Find where the given text appears and provide that cell's center as [X, Y] coordinate. 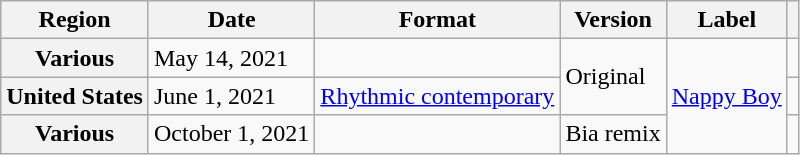
Label [726, 20]
Version [613, 20]
United States [75, 96]
Format [438, 20]
Rhythmic contemporary [438, 96]
October 1, 2021 [231, 134]
Original [613, 77]
Date [231, 20]
May 14, 2021 [231, 58]
Region [75, 20]
Bia remix [613, 134]
Nappy Boy [726, 96]
June 1, 2021 [231, 96]
